Pinpoint the cell where the given text exists, returning its [X, Y] midpoint coordinate. 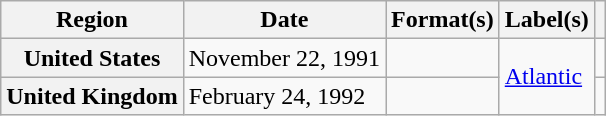
Format(s) [443, 20]
United States [92, 58]
November 22, 1991 [284, 58]
Label(s) [546, 20]
United Kingdom [92, 96]
Date [284, 20]
Region [92, 20]
February 24, 1992 [284, 96]
Atlantic [546, 77]
